Capture the cell that displays the provided text and extract its [X, Y] central coordinate. 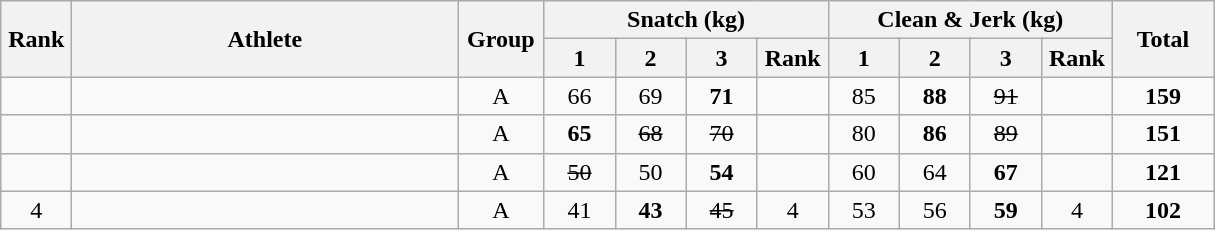
68 [650, 134]
Clean & Jerk (kg) [970, 20]
Total [1162, 39]
121 [1162, 172]
69 [650, 96]
60 [864, 172]
43 [650, 210]
159 [1162, 96]
45 [722, 210]
86 [934, 134]
88 [934, 96]
56 [934, 210]
Group [501, 39]
80 [864, 134]
54 [722, 172]
102 [1162, 210]
67 [1006, 172]
64 [934, 172]
53 [864, 210]
Snatch (kg) [686, 20]
59 [1006, 210]
65 [580, 134]
85 [864, 96]
66 [580, 96]
70 [722, 134]
151 [1162, 134]
41 [580, 210]
91 [1006, 96]
71 [722, 96]
Athlete [265, 39]
89 [1006, 134]
